From the cell containing the given text, extract its center point as (X, Y) coordinate. 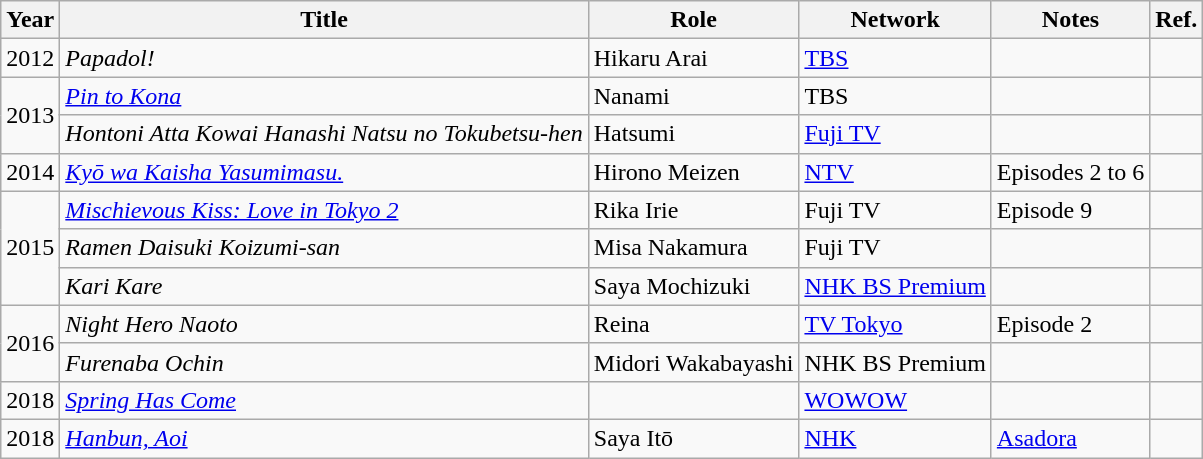
Hikaru Arai (694, 58)
2015 (30, 248)
Network (895, 20)
Saya Itō (694, 438)
WOWOW (895, 400)
Pin to Kona (324, 96)
Misa Nakamura (694, 248)
Hanbun, Aoi (324, 438)
TV Tokyo (895, 324)
Hirono Meizen (694, 172)
Year (30, 20)
Mischievous Kiss: Love in Tokyo 2 (324, 210)
Ramen Daisuki Koizumi-san (324, 248)
Role (694, 20)
Rika Irie (694, 210)
Saya Mochizuki (694, 286)
Ref. (1176, 20)
2014 (30, 172)
Night Hero Naoto (324, 324)
Furenaba Ochin (324, 362)
Kyō wa Kaisha Yasumimasu. (324, 172)
Asadora (1070, 438)
Nanami (694, 96)
2012 (30, 58)
Papadol! (324, 58)
NHK (895, 438)
Kari Kare (324, 286)
Episode 2 (1070, 324)
Episodes 2 to 6 (1070, 172)
2013 (30, 115)
Hontoni Atta Kowai Hanashi Natsu no Tokubetsu-hen (324, 134)
Title (324, 20)
NTV (895, 172)
Notes (1070, 20)
Midori Wakabayashi (694, 362)
Reina (694, 324)
Spring Has Come (324, 400)
Hatsumi (694, 134)
Episode 9 (1070, 210)
2016 (30, 343)
